For the text-containing cell, return its midpoint in (x, y) coordinate format. 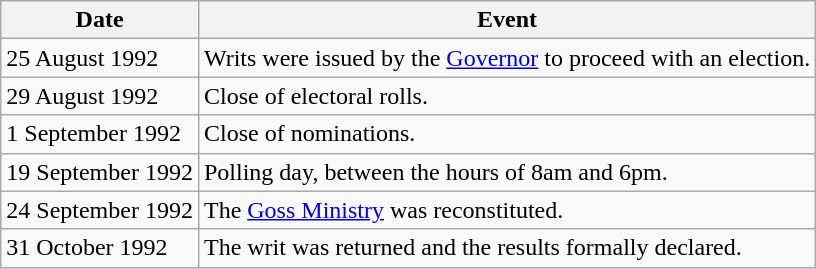
Date (100, 20)
25 August 1992 (100, 58)
1 September 1992 (100, 134)
The Goss Ministry was reconstituted. (506, 210)
Close of electoral rolls. (506, 96)
31 October 1992 (100, 248)
Close of nominations. (506, 134)
Event (506, 20)
Polling day, between the hours of 8am and 6pm. (506, 172)
Writs were issued by the Governor to proceed with an election. (506, 58)
24 September 1992 (100, 210)
19 September 1992 (100, 172)
The writ was returned and the results formally declared. (506, 248)
29 August 1992 (100, 96)
